Determine the (X, Y) coordinate at the center of the cell enclosing the given text.  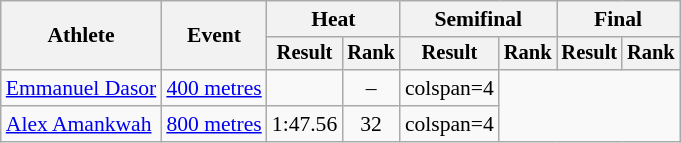
Athlete (82, 36)
Semifinal (478, 19)
Emmanuel Dasor (82, 88)
800 metres (214, 124)
Event (214, 36)
32 (371, 124)
Heat (334, 19)
400 metres (214, 88)
Final (618, 19)
1:47.56 (304, 124)
– (371, 88)
Alex Amankwah (82, 124)
